Scan for the cell matching the given text and deliver its [X, Y] coordinate at center. 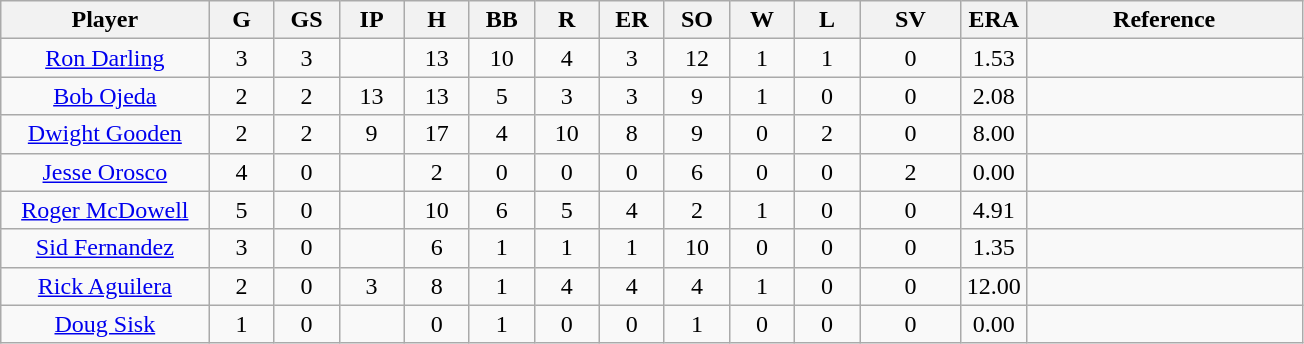
Jesse Orosco [105, 172]
12.00 [994, 286]
1.53 [994, 58]
GS [306, 20]
Roger McDowell [105, 210]
Sid Fernandez [105, 248]
H [436, 20]
1.35 [994, 248]
SO [696, 20]
L [828, 20]
Rick Aguilera [105, 286]
2.08 [994, 96]
Dwight Gooden [105, 134]
SV [911, 20]
W [762, 20]
BB [502, 20]
ER [632, 20]
12 [696, 58]
Doug Sisk [105, 324]
IP [372, 20]
Bob Ojeda [105, 96]
Player [105, 20]
8.00 [994, 134]
17 [436, 134]
ERA [994, 20]
G [242, 20]
Reference [1164, 20]
4.91 [994, 210]
R [566, 20]
Ron Darling [105, 58]
